From the cell containing the given text, extract its center point as [x, y] coordinate. 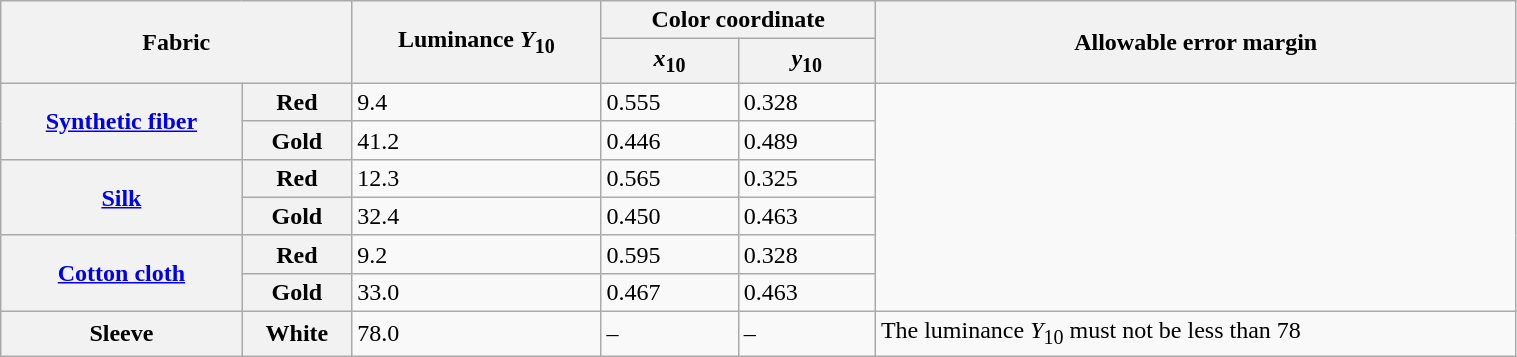
Silk [122, 197]
y10 [806, 61]
78.0 [476, 334]
White [297, 334]
Color coordinate [738, 20]
41.2 [476, 140]
Synthetic fiber [122, 121]
32.4 [476, 216]
Cotton cloth [122, 273]
0.565 [670, 178]
The luminance Y10 must not be less than 78 [1196, 334]
0.450 [670, 216]
Sleeve [122, 334]
12.3 [476, 178]
x10 [670, 61]
9.4 [476, 102]
0.555 [670, 102]
0.325 [806, 178]
Luminance Y10 [476, 42]
33.0 [476, 292]
9.2 [476, 254]
0.489 [806, 140]
0.467 [670, 292]
Fabric [176, 42]
0.595 [670, 254]
0.446 [670, 140]
Allowable error margin [1196, 42]
